Locate the cell with the specified text and output its [X, Y] center coordinate. 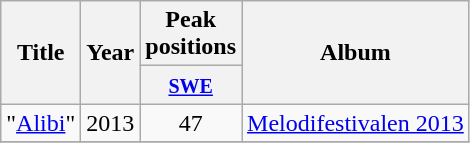
Year [110, 52]
"Alibi" [41, 123]
2013 [110, 123]
SWE [191, 85]
Title [41, 52]
47 [191, 123]
Album [356, 52]
Peak positions [191, 34]
Melodifestivalen 2013 [356, 123]
